Capture the cell that displays the provided text and extract its [x, y] central coordinate. 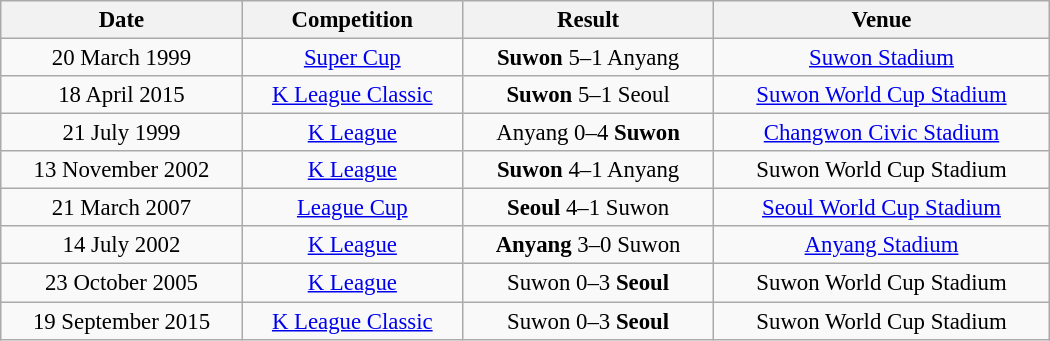
18 April 2015 [122, 95]
Suwon Stadium [882, 58]
Venue [882, 20]
Competition [352, 20]
Seoul World Cup Stadium [882, 208]
21 March 2007 [122, 208]
21 July 1999 [122, 133]
Seoul 4–1 Suwon [588, 208]
20 March 1999 [122, 58]
Suwon 5–1 Seoul [588, 95]
13 November 2002 [122, 170]
League Cup [352, 208]
Anyang Stadium [882, 245]
Changwon Civic Stadium [882, 133]
19 September 2015 [122, 321]
Anyang 3–0 Suwon [588, 245]
Suwon 4–1 Anyang [588, 170]
14 July 2002 [122, 245]
Result [588, 20]
Date [122, 20]
23 October 2005 [122, 283]
Anyang 0–4 Suwon [588, 133]
Super Cup [352, 58]
Suwon 5–1 Anyang [588, 58]
